Pinpoint the cell where the given text exists, returning its (X, Y) midpoint coordinate. 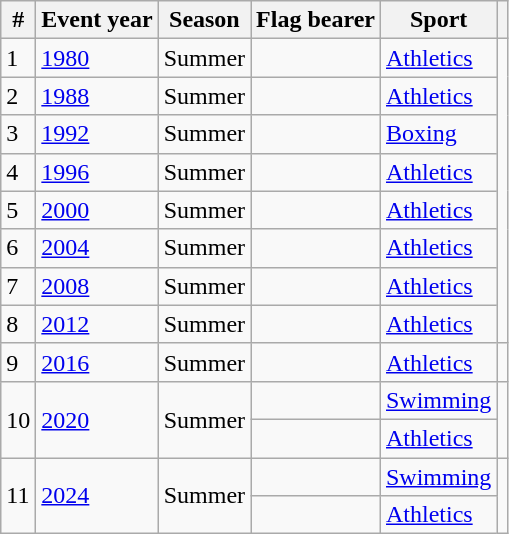
1992 (97, 134)
1980 (97, 58)
2008 (97, 286)
Event year (97, 20)
1996 (97, 172)
6 (18, 248)
# (18, 20)
1 (18, 58)
Flag bearer (316, 20)
7 (18, 286)
2004 (97, 248)
9 (18, 362)
2 (18, 96)
Boxing (438, 134)
3 (18, 134)
10 (18, 419)
2000 (97, 210)
4 (18, 172)
1988 (97, 96)
8 (18, 324)
5 (18, 210)
Season (204, 20)
Sport (438, 20)
2012 (97, 324)
2024 (97, 496)
2016 (97, 362)
11 (18, 496)
2020 (97, 419)
